Identify which cell holds the provided text, then report its [x, y] central coordinate. 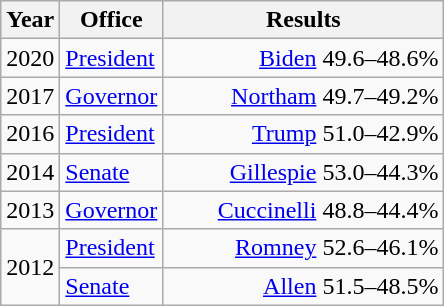
2020 [30, 58]
Allen 51.5–48.5% [304, 286]
Year [30, 20]
Gillespie 53.0–44.3% [304, 172]
Office [112, 20]
Romney 52.6–46.1% [304, 248]
Trump 51.0–42.9% [304, 134]
2013 [30, 210]
Results [304, 20]
Northam 49.7–49.2% [304, 96]
Cuccinelli 48.8–44.4% [304, 210]
2016 [30, 134]
2012 [30, 267]
Biden 49.6–48.6% [304, 58]
2017 [30, 96]
2014 [30, 172]
